Extract the (X, Y) coordinate from the center of the cell holding the provided text.  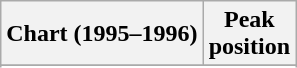
Chart (1995–1996) (102, 34)
Peakposition (249, 34)
